Return the [x, y] coordinate for the center point of the cell that contains the specified text.  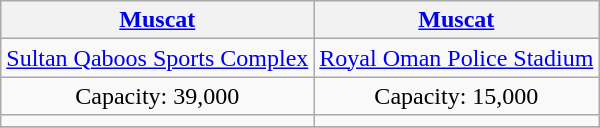
Royal Oman Police Stadium [456, 58]
Capacity: 39,000 [158, 96]
Capacity: 15,000 [456, 96]
Sultan Qaboos Sports Complex [158, 58]
